Capture the cell that displays the provided text and extract its [x, y] central coordinate. 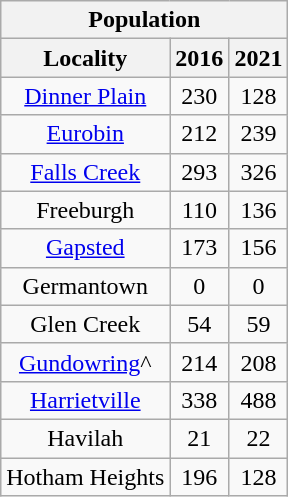
Dinner Plain [86, 96]
Gapsted [86, 248]
2021 [258, 58]
156 [258, 248]
212 [200, 134]
Havilah [86, 438]
110 [200, 210]
54 [200, 324]
214 [200, 362]
136 [258, 210]
22 [258, 438]
Harrietville [86, 400]
21 [200, 438]
Glen Creek [86, 324]
208 [258, 362]
Germantown [86, 286]
2016 [200, 58]
293 [200, 172]
196 [200, 477]
Population [144, 20]
Falls Creek [86, 172]
Hotham Heights [86, 477]
59 [258, 324]
338 [200, 400]
Freeburgh [86, 210]
Eurobin [86, 134]
488 [258, 400]
239 [258, 134]
Locality [86, 58]
230 [200, 96]
173 [200, 248]
Gundowring^ [86, 362]
326 [258, 172]
